Locate the cell with the specified text and output its [X, Y] center coordinate. 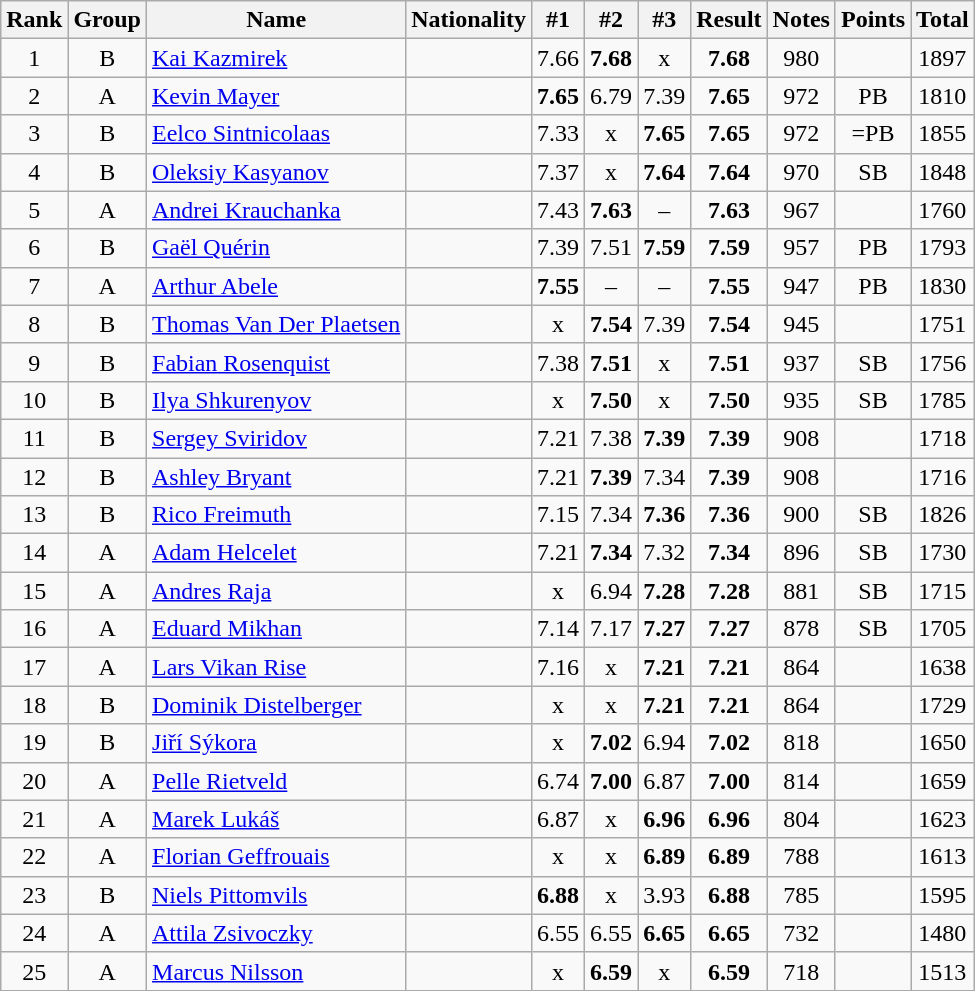
Thomas Van Der Plaetsen [276, 324]
Kai Kazmirek [276, 58]
Marcus Nilsson [276, 971]
Jiří Sýkora [276, 743]
Points [872, 20]
1756 [943, 362]
Ilya Shkurenyov [276, 400]
785 [801, 895]
Rico Freimuth [276, 515]
Dominik Distelberger [276, 705]
Andres Raja [276, 591]
13 [34, 515]
7.43 [558, 210]
1730 [943, 553]
1855 [943, 134]
818 [801, 743]
Attila Zsivoczky [276, 933]
1785 [943, 400]
#2 [612, 20]
5 [34, 210]
1613 [943, 857]
937 [801, 362]
1848 [943, 172]
7.14 [558, 629]
788 [801, 857]
Result [729, 20]
804 [801, 819]
1650 [943, 743]
21 [34, 819]
12 [34, 477]
935 [801, 400]
7 [34, 286]
957 [801, 248]
1718 [943, 438]
17 [34, 667]
1705 [943, 629]
945 [801, 324]
1595 [943, 895]
Lars Vikan Rise [276, 667]
896 [801, 553]
814 [801, 781]
Fabian Rosenquist [276, 362]
3 [34, 134]
1638 [943, 667]
Gaël Quérin [276, 248]
2 [34, 96]
1729 [943, 705]
1659 [943, 781]
Marek Lukáš [276, 819]
#3 [664, 20]
10 [34, 400]
718 [801, 971]
6 [34, 248]
1715 [943, 591]
1480 [943, 933]
1623 [943, 819]
Rank [34, 20]
Eduard Mikhan [276, 629]
1793 [943, 248]
7.32 [664, 553]
1826 [943, 515]
Total [943, 20]
Pelle Rietveld [276, 781]
1760 [943, 210]
11 [34, 438]
7.15 [558, 515]
1513 [943, 971]
7.16 [558, 667]
15 [34, 591]
23 [34, 895]
1810 [943, 96]
980 [801, 58]
Andrei Krauchanka [276, 210]
Florian Geffrouais [276, 857]
Kevin Mayer [276, 96]
947 [801, 286]
7.17 [612, 629]
Arthur Abele [276, 286]
19 [34, 743]
4 [34, 172]
900 [801, 515]
Oleksiy Kasyanov [276, 172]
1716 [943, 477]
967 [801, 210]
Adam Helcelet [276, 553]
Sergey Sviridov [276, 438]
7.37 [558, 172]
3.93 [664, 895]
7.66 [558, 58]
Niels Pittomvils [276, 895]
9 [34, 362]
18 [34, 705]
1751 [943, 324]
1 [34, 58]
#1 [558, 20]
7.33 [558, 134]
Notes [801, 20]
25 [34, 971]
Name [276, 20]
1830 [943, 286]
8 [34, 324]
16 [34, 629]
20 [34, 781]
Eelco Sintnicolaas [276, 134]
6.74 [558, 781]
878 [801, 629]
1897 [943, 58]
881 [801, 591]
6.79 [612, 96]
Group [108, 20]
Ashley Bryant [276, 477]
24 [34, 933]
=PB [872, 134]
Nationality [469, 20]
22 [34, 857]
970 [801, 172]
732 [801, 933]
14 [34, 553]
